For the text-containing cell, return its midpoint in [X, Y] coordinate format. 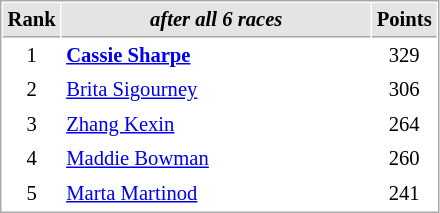
264 [404, 124]
241 [404, 194]
after all 6 races [216, 20]
Rank [32, 20]
329 [404, 56]
1 [32, 56]
Cassie Sharpe [216, 56]
Points [404, 20]
5 [32, 194]
Marta Martinod [216, 194]
Brita Sigourney [216, 90]
Maddie Bowman [216, 158]
4 [32, 158]
2 [32, 90]
306 [404, 90]
3 [32, 124]
260 [404, 158]
Zhang Kexin [216, 124]
